From the cell containing the given text, extract its center point as (x, y) coordinate. 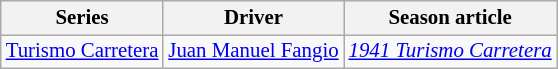
Turismo Carretera (82, 51)
Series (82, 18)
Season article (450, 18)
Juan Manuel Fangio (253, 51)
Driver (253, 18)
1941 Turismo Carretera (450, 51)
